From the cell containing the given text, extract its center point as (x, y) coordinate. 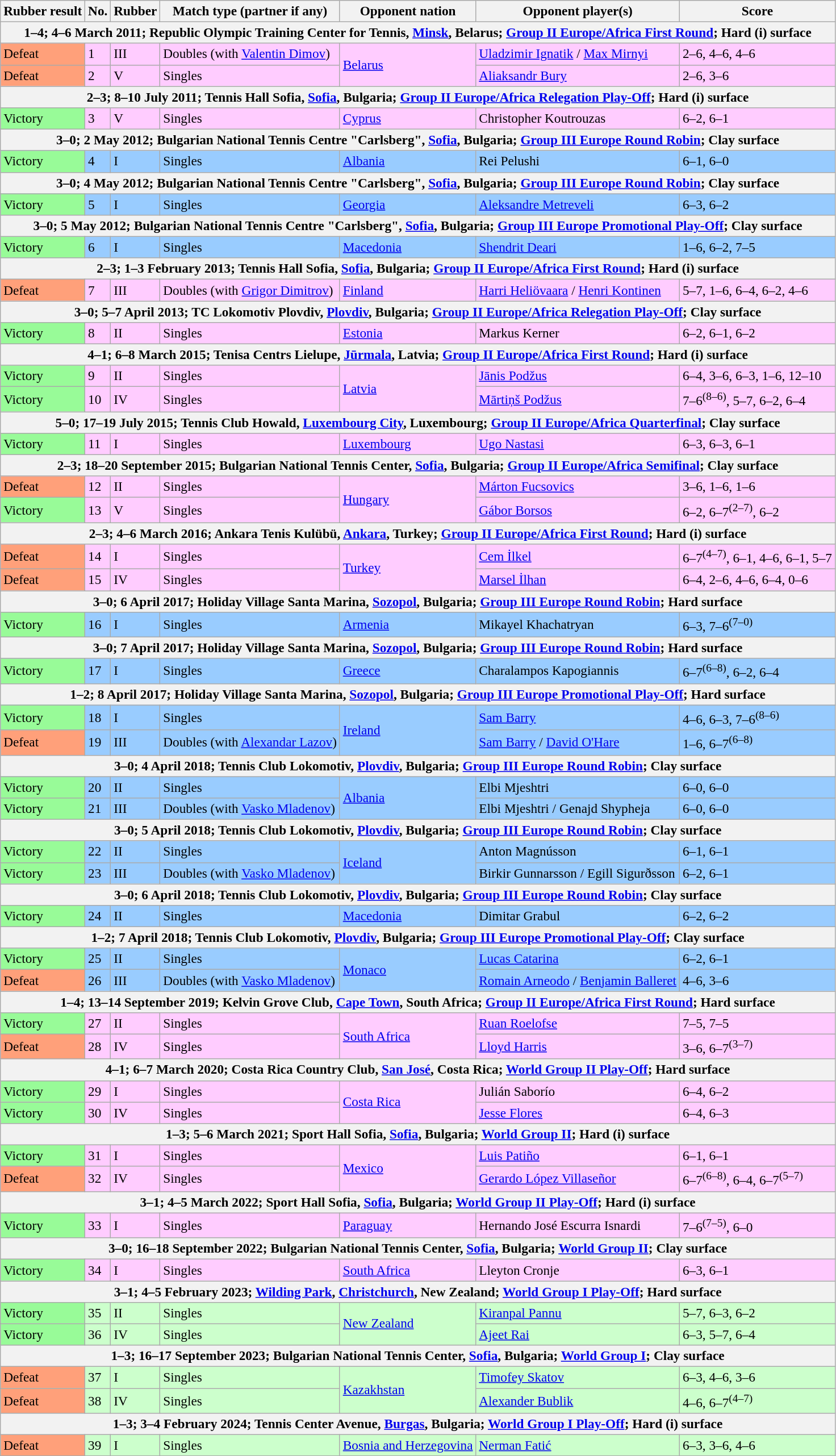
Birkir Gunnarsson / Egill Sigurðsson (578, 873)
Estonia (408, 333)
1–3; 3–4 February 2024; Tennis Center Avenue, Burgas, Bulgaria; World Group I Play-Off; Hard (i) surface (418, 1424)
Ruan Roelofse (578, 1023)
Lucas Catarina (578, 959)
3–0; 6 April 2017; Holiday Village Santa Marina, Sozopol, Bulgaria; Group III Europe Round Robin; Hard surface (418, 601)
14 (98, 556)
2–3; 8–10 July 2011; Tennis Hall Sofia, Sofia, Bulgaria; Group II Europe/Africa Relegation Play-Off; Hard (i) surface (418, 97)
Kazakhstan (408, 1390)
Score (757, 11)
Costa Rica (408, 1102)
6–7(6–8), 6–2, 6–4 (757, 671)
6–3, 4–6, 3–6 (757, 1377)
23 (98, 873)
3–1; 4–5 February 2023; Wilding Park, Christchurch, New Zealand; World Group I Play-Off; Hard surface (418, 1291)
13 (98, 510)
6–4, 6–2 (757, 1091)
Timofey Skatov (578, 1377)
37 (98, 1377)
6–4, 6–3 (757, 1112)
2–6, 4–6, 4–6 (757, 54)
Paraguay (408, 1225)
5–7, 1–6, 6–4, 6–2, 4–6 (757, 290)
28 (98, 1046)
5–0; 17–19 July 2015; Tennis Club Howald, Luxembourg City, Luxembourg; Group II Europe/Africa Quarterfinal; Clay surface (418, 422)
2–3; 1–3 February 2013; Tennis Hall Sofia, Sofia, Bulgaria; Group II Europe/Africa First Round; Hard (i) surface (418, 269)
Nerman Fatić (578, 1445)
11 (98, 444)
Christopher Koutrouzas (578, 118)
Latvia (408, 389)
Kiranpal Pannu (578, 1313)
22 (98, 852)
3–0; 16–18 September 2022; Bulgarian National Tennis Center, Sofia, Bulgaria; World Group II; Clay surface (418, 1249)
Doubles (with Grigor Dimitrov) (250, 290)
39 (98, 1445)
Gábor Borsos (578, 510)
3–0; 4 April 2018; Tennis Club Lokomotiv, Plovdiv, Bulgaria; Group III Europe Round Robin; Clay surface (418, 766)
26 (98, 980)
3–0; 7 April 2017; Holiday Village Santa Marina, Sozopol, Bulgaria; Group III Europe Round Robin; Hard surface (418, 648)
4–6, 6–7(4–7) (757, 1400)
Elbi Mjeshtri / Genajd Shypheja (578, 808)
20 (98, 787)
Finland (408, 290)
Marsel İlhan (578, 579)
Lleyton Cronje (578, 1270)
34 (98, 1270)
21 (98, 808)
6–1, 6–0 (757, 161)
Charalampos Kapogiannis (578, 671)
Lloyd Harris (578, 1046)
7–6(7–5), 6–0 (757, 1225)
Ireland (408, 730)
6–2, 6–2 (757, 916)
1–6, 6–2, 7–5 (757, 247)
Rubber (135, 11)
6–2, 6–7(2–7), 6–2 (757, 510)
Turkey (408, 567)
Mārtiņš Podžus (578, 399)
Cem İlkel (578, 556)
New Zealand (408, 1324)
25 (98, 959)
6–4, 3–6, 6–3, 1–6, 12–10 (757, 376)
3–6, 6–7(3–7) (757, 1046)
Rubber result (43, 11)
3–0; 5 May 2012; Bulgarian National Tennis Centre "Carlsberg", Sofia, Bulgaria; Group III Europe Promotional Play-Off; Clay surface (418, 226)
Doubles (with Valentin Dimov) (250, 54)
19 (98, 742)
7–6(8–6), 5–7, 6–2, 6–4 (757, 399)
Iceland (408, 862)
3–0; 4 May 2012; Bulgarian National Tennis Centre "Carlsberg", Sofia, Bulgaria; Group III Europe Round Robin; Clay surface (418, 183)
12 (98, 487)
Anton Magnússon (578, 852)
Cyprus (408, 118)
16 (98, 624)
4–1; 6–8 March 2015; Tenisa Centrs Lielupe, Jūrmala, Latvia; Group II Europe/Africa First Round; Hard (i) surface (418, 354)
3–0; 2 May 2012; Bulgarian National Tennis Centre "Carlsberg", Sofia, Bulgaria; Group III Europe Round Robin; Clay surface (418, 140)
4 (98, 161)
6–4, 2–6, 4–6, 6–4, 0–6 (757, 579)
Harri Heliövaara / Henri Kontinen (578, 290)
Jesse Flores (578, 1112)
2–6, 3–6 (757, 76)
1–4; 13–14 September 2019; Kelvin Grove Club, Cape Town, South Africa; Group II Europe/Africa First Round; Hard surface (418, 1002)
9 (98, 376)
6–3, 3–6, 4–6 (757, 1445)
Gerardo López Villaseñor (578, 1179)
3 (98, 118)
Dimitar Grabul (578, 916)
1–2; 7 April 2018; Tennis Club Lokomotiv, Plovdiv, Bulgaria; Group III Europe Promotional Play-Off; Clay surface (418, 937)
6–3, 6–2 (757, 204)
Georgia (408, 204)
1–4; 4–6 March 2011; Republic Olympic Training Center for Tennis, Minsk, Belarus; Group II Europe/Africa First Round; Hard (i) surface (418, 32)
5–7, 6–3, 6–2 (757, 1313)
Hernando José Escurra Isnardi (578, 1225)
6–2, 6–1, 6–2 (757, 333)
7–5, 7–5 (757, 1023)
38 (98, 1400)
Romain Arneodo / Benjamin Balleret (578, 980)
29 (98, 1091)
2 (98, 76)
6–7(6–8), 6–4, 6–7(5–7) (757, 1179)
Opponent player(s) (578, 11)
1 (98, 54)
1–3; 5–6 March 2021; Sport Hall Sofia, Sofia, Bulgaria; World Group II; Hard (i) surface (418, 1134)
32 (98, 1179)
1–3; 16–17 September 2023; Bulgarian National Tennis Center, Sofia, Bulgaria; World Group I; Clay surface (418, 1356)
Markus Kerner (578, 333)
6–3, 6–3, 6–1 (757, 444)
Armenia (408, 624)
Bosnia and Herzegovina (408, 1445)
1–6, 6–7(6–8) (757, 742)
18 (98, 717)
Mikayel Khachatryan (578, 624)
27 (98, 1023)
Doubles (with Alexandar Lazov) (250, 742)
3–1; 4–5 March 2022; Sport Hall Sofia, Sofia, Bulgaria; World Group II Play-Off; Hard (i) surface (418, 1202)
33 (98, 1225)
6–3, 7–6(7–0) (757, 624)
2–3; 4–6 March 2016; Ankara Tenis Kulübü, Ankara, Turkey; Group II Europe/Africa First Round; Hard (i) surface (418, 533)
Sam Barry / David O'Hare (578, 742)
Mexico (408, 1168)
35 (98, 1313)
Greece (408, 671)
6–3, 5–7, 6–4 (757, 1334)
Aliaksandr Bury (578, 76)
1–2; 8 April 2017; Holiday Village Santa Marina, Sozopol, Bulgaria; Group III Europe Promotional Play-Off; Hard surface (418, 694)
Julián Saborío (578, 1091)
3–0; 5 April 2018; Tennis Club Lokomotiv, Plovdiv, Bulgaria; Group III Europe Round Robin; Clay surface (418, 830)
Ajeet Rai (578, 1334)
3–0; 6 April 2018; Tennis Club Lokomotiv, Plovdiv, Bulgaria; Group III Europe Round Robin; Clay surface (418, 894)
Rei Pelushi (578, 161)
7 (98, 290)
6 (98, 247)
Opponent nation (408, 11)
Jānis Podžus (578, 376)
Luxembourg (408, 444)
15 (98, 579)
6–7(4–7), 6–1, 4–6, 6–1, 5–7 (757, 556)
8 (98, 333)
24 (98, 916)
Shendrit Deari (578, 247)
Luis Patiño (578, 1155)
No. (98, 11)
4–6, 6–3, 7–6(8–6) (757, 717)
3–0; 5–7 April 2013; TC Lokomotiv Plovdiv, Plovdiv, Bulgaria; Group II Europe/Africa Relegation Play-Off; Clay surface (418, 311)
Monaco (408, 970)
31 (98, 1155)
Uladzimir Ignatik / Max Mirnyi (578, 54)
Belarus (408, 65)
Ugo Nastasi (578, 444)
Elbi Mjeshtri (578, 787)
4–6, 3–6 (757, 980)
4–1; 6–7 March 2020; Costa Rica Country Club, San José, Costa Rica; World Group II Play-Off; Hard surface (418, 1070)
Sam Barry (578, 717)
30 (98, 1112)
Hungary (408, 499)
17 (98, 671)
Márton Fucsovics (578, 487)
6–3, 6–1 (757, 1270)
Alexander Bublik (578, 1400)
10 (98, 399)
5 (98, 204)
3–6, 1–6, 1–6 (757, 487)
2–3; 18–20 September 2015; Bulgarian National Tennis Center, Sofia, Bulgaria; Group II Europe/Africa Semifinal; Clay surface (418, 465)
Match type (partner if any) (250, 11)
36 (98, 1334)
Aleksandre Metreveli (578, 204)
